Capture the cell that displays the provided text and extract its (X, Y) central coordinate. 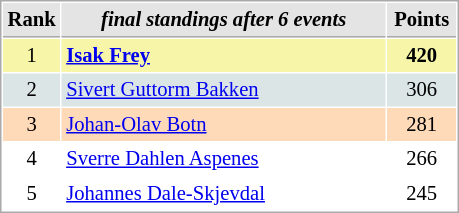
Sverre Dahlen Aspenes (224, 158)
5 (32, 194)
420 (422, 56)
306 (422, 90)
Johan-Olav Botn (224, 124)
Isak Frey (224, 56)
245 (422, 194)
2 (32, 90)
final standings after 6 events (224, 20)
Rank (32, 20)
3 (32, 124)
1 (32, 56)
Points (422, 20)
4 (32, 158)
281 (422, 124)
Sivert Guttorm Bakken (224, 90)
Johannes Dale-Skjevdal (224, 194)
266 (422, 158)
